Capture the cell that displays the provided text and extract its [x, y] central coordinate. 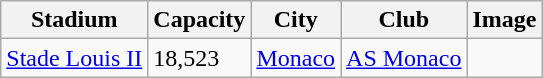
Monaco [296, 58]
Stade Louis II [74, 58]
AS Monaco [404, 58]
Image [504, 20]
Capacity [200, 20]
Stadium [74, 20]
City [296, 20]
18,523 [200, 58]
Club [404, 20]
